Identify which cell holds the provided text, then report its [X, Y] central coordinate. 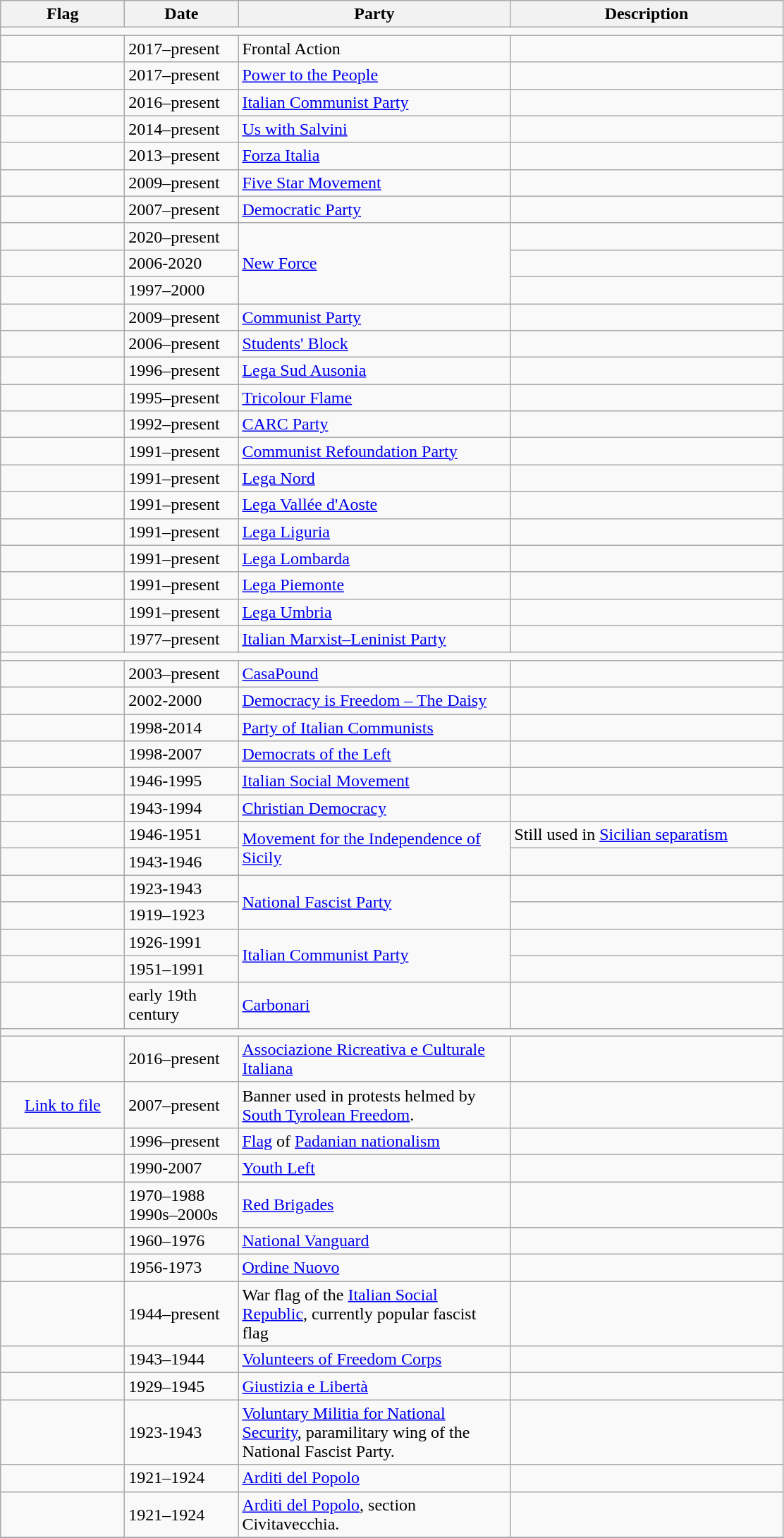
1992–present [182, 425]
Forza Italia [374, 156]
1943-1994 [182, 808]
Lega Sud Ausonia [374, 371]
Lega Lombarda [374, 559]
1998-2014 [182, 727]
2014–present [182, 129]
early 19th century [182, 1006]
Party of Italian Communists [374, 727]
Lega Vallée d'Aoste [374, 505]
Italian Marxist–Leninist Party [374, 639]
2006-2020 [182, 263]
Lega Liguria [374, 532]
National Vanguard [374, 1241]
Arditi del Popolo [374, 1478]
Youth Left [374, 1168]
1943–1944 [182, 1360]
1951–1991 [182, 969]
Party [374, 14]
1946-1995 [182, 781]
1926-1991 [182, 942]
Date [182, 14]
1944–present [182, 1314]
Flag [63, 14]
2006–present [182, 344]
Democracy is Freedom – The Daisy [374, 700]
2020–present [182, 236]
Communist Refoundation Party [374, 451]
1960–1976 [182, 1241]
Us with Salvini [374, 129]
Banner used in protests helmed by South Tyrolean Freedom. [374, 1104]
Description [647, 14]
1946-1951 [182, 835]
Volunteers of Freedom Corps [374, 1360]
Five Star Movement [374, 183]
Lega Nord [374, 478]
Frontal Action [374, 49]
Democrats of the Left [374, 755]
CasaPound [374, 673]
Flag of Padanian nationalism [374, 1141]
National Fascist Party [374, 902]
Power to the People [374, 75]
New Force [374, 263]
2002-2000 [182, 700]
Movement for the Independence of Sicily [374, 848]
Democratic Party [374, 209]
War flag of the Italian Social Republic, currently popular fascist flag [374, 1314]
1929–1945 [182, 1386]
CARC Party [374, 425]
Link to file [63, 1104]
Associazione Ricreativa e Culturale Italiana [374, 1059]
Arditi del Popolo, section Civitavecchia. [374, 1515]
Tricolour Flame [374, 398]
1919–1923 [182, 915]
Lega Piemonte [374, 585]
Lega Umbria [374, 612]
Red Brigades [374, 1204]
Communist Party [374, 317]
Carbonari [374, 1006]
1998-2007 [182, 755]
Ordine Nuovo [374, 1268]
Voluntary Militia for National Security, paramilitary wing of the National Fascist Party. [374, 1432]
1997–2000 [182, 290]
2013–present [182, 156]
1956-1973 [182, 1268]
Giustizia e Libertà [374, 1386]
1977–present [182, 639]
1943-1946 [182, 862]
Students' Block [374, 344]
1990-2007 [182, 1168]
1995–present [182, 398]
1970–19881990s–2000s [182, 1204]
2003–present [182, 673]
Christian Democracy [374, 808]
Still used in Sicilian separatism [647, 835]
Italian Social Movement [374, 781]
